Extract the (x, y) coordinate from the center of the cell holding the provided text.  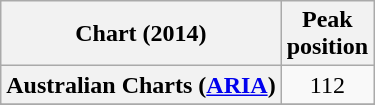
Chart (2014) (141, 34)
Peakposition (327, 34)
112 (327, 85)
Australian Charts (ARIA) (141, 85)
